Extract the [x, y] coordinate from the center of the cell holding the provided text.  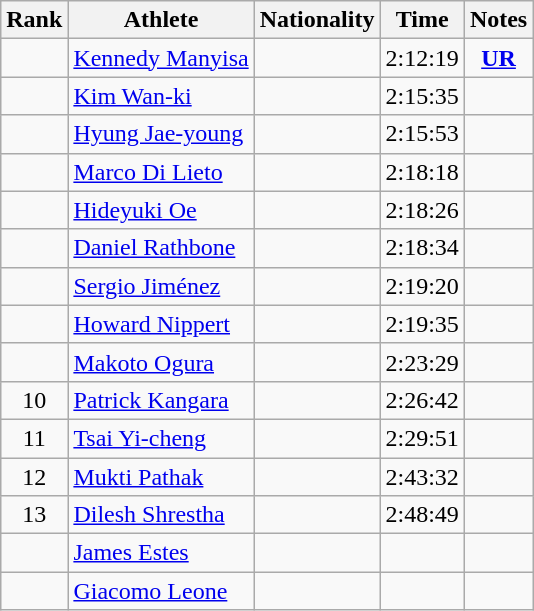
Patrick Kangara [161, 400]
Kim Wan-ki [161, 96]
2:43:32 [422, 477]
2:18:34 [422, 248]
Sergio Jiménez [161, 286]
2:15:35 [422, 96]
2:29:51 [422, 438]
Time [422, 20]
2:15:53 [422, 134]
2:18:18 [422, 172]
Daniel Rathbone [161, 248]
2:12:19 [422, 58]
Tsai Yi-cheng [161, 438]
11 [34, 438]
Rank [34, 20]
Nationality [317, 20]
Giacomo Leone [161, 591]
Athlete [161, 20]
2:23:29 [422, 362]
2:26:42 [422, 400]
10 [34, 400]
12 [34, 477]
Makoto Ogura [161, 362]
Howard Nippert [161, 324]
UR [498, 58]
Mukti Pathak [161, 477]
Hyung Jae-young [161, 134]
2:18:26 [422, 210]
2:19:20 [422, 286]
13 [34, 515]
Kennedy Manyisa [161, 58]
2:19:35 [422, 324]
James Estes [161, 553]
Notes [498, 20]
2:48:49 [422, 515]
Hideyuki Oe [161, 210]
Marco Di Lieto [161, 172]
Dilesh Shrestha [161, 515]
